Search for the cell housing the specified text and yield its [X, Y] center coordinate. 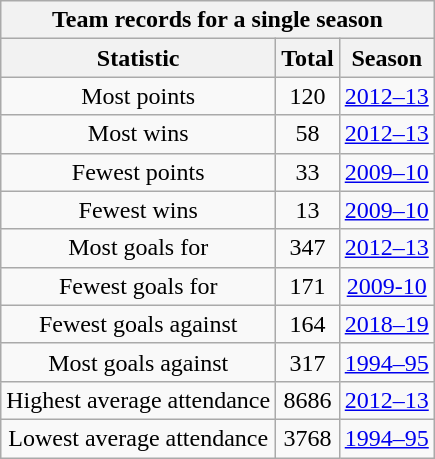
8686 [308, 400]
Most goals against [138, 362]
2018–19 [386, 324]
Team records for a single season [218, 20]
3768 [308, 438]
58 [308, 134]
13 [308, 210]
Fewest goals for [138, 286]
Most wins [138, 134]
Total [308, 58]
Fewest goals against [138, 324]
Fewest points [138, 172]
Lowest average attendance [138, 438]
317 [308, 362]
Most points [138, 96]
2009-10 [386, 286]
Highest average attendance [138, 400]
33 [308, 172]
Statistic [138, 58]
Most goals for [138, 248]
Fewest wins [138, 210]
347 [308, 248]
164 [308, 324]
171 [308, 286]
120 [308, 96]
Season [386, 58]
